Find where the given text appears and provide that cell's center as [X, Y] coordinate. 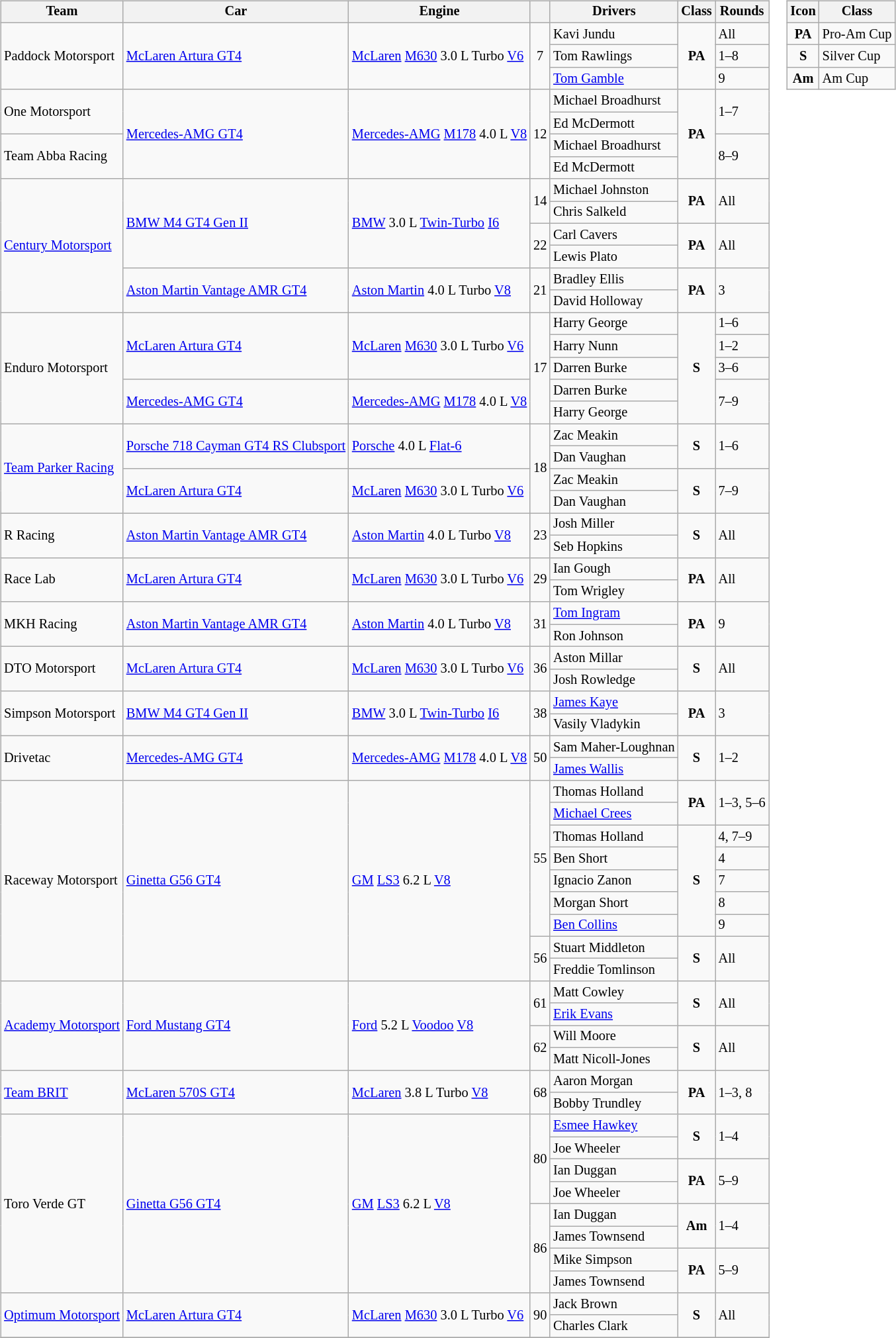
Paddock Motorsport [62, 56]
Sam Maher-Loughnan [614, 747]
Bradley Ellis [614, 279]
Ben Short [614, 859]
Simpson Motorsport [62, 714]
Kavi Jundu [614, 34]
DTO Motorsport [62, 669]
MKH Racing [62, 624]
Academy Motorsport [62, 1026]
4 [742, 859]
Ford Mustang GT4 [236, 1026]
Icon [803, 12]
4, 7–9 [742, 836]
Charles Clark [614, 1326]
Engine [439, 12]
36 [540, 669]
Porsche 718 Cayman GT4 RS Clubsport [236, 446]
James Wallis [614, 769]
Team [62, 12]
Silver Cup [857, 56]
One Motorsport [62, 111]
1–7 [742, 111]
62 [540, 1047]
Josh Rowledge [614, 680]
Matt Nicoll-Jones [614, 1059]
29 [540, 580]
1–3, 5–6 [742, 802]
Aston Millar [614, 658]
12 [540, 134]
22 [540, 245]
Enduro Motorsport [62, 368]
Am Cup [857, 79]
1–3, 8 [742, 1092]
50 [540, 757]
Stuart Middleton [614, 947]
3–6 [742, 368]
Carl Cavers [614, 234]
Optimum Motorsport [62, 1315]
Team Abba Racing [62, 156]
Jack Brown [614, 1304]
Will Moore [614, 1037]
Freddie Tomlinson [614, 970]
Car [236, 12]
Mike Simpson [614, 1259]
Michael Johnston [614, 190]
Tom Gamble [614, 79]
90 [540, 1315]
80 [540, 1159]
56 [540, 959]
Drivers [614, 12]
18 [540, 469]
Porsche 4.0 L Flat-6 [439, 446]
Pro-Am Cup [857, 34]
R Racing [62, 535]
Ignacio Zanon [614, 881]
Aaron Morgan [614, 1081]
Century Motorsport [62, 246]
Vasily Vladykin [614, 725]
31 [540, 624]
Raceway Motorsport [62, 881]
68 [540, 1092]
Seb Hopkins [614, 546]
Ron Johnson [614, 636]
Drivetac [62, 757]
McLaren 570S GT4 [236, 1092]
86 [540, 1249]
8 [742, 903]
Matt Cowley [614, 992]
21 [540, 290]
Michael Crees [614, 814]
14 [540, 201]
Ian Gough [614, 569]
Harry Nunn [614, 346]
Race Lab [62, 580]
8–9 [742, 156]
Erik Evans [614, 1014]
Ford 5.2 L Voodoo V8 [439, 1026]
38 [540, 714]
Josh Miller [614, 524]
Rounds [742, 12]
Chris Salkeld [614, 213]
17 [540, 368]
1–8 [742, 56]
Tom Rawlings [614, 56]
McLaren 3.8 L Turbo V8 [439, 1092]
Esmee Hawkey [614, 1125]
Tom Ingram [614, 613]
Morgan Short [614, 903]
Team Parker Racing [62, 469]
David Holloway [614, 301]
Team BRIT [62, 1092]
61 [540, 1004]
Lewis Plato [614, 257]
Ben Collins [614, 926]
23 [540, 535]
55 [540, 859]
James Kaye [614, 702]
Bobby Trundley [614, 1104]
Toro Verde GT [62, 1204]
Tom Wrigley [614, 591]
